Locate the cell with the specified text and output its [x, y] center coordinate. 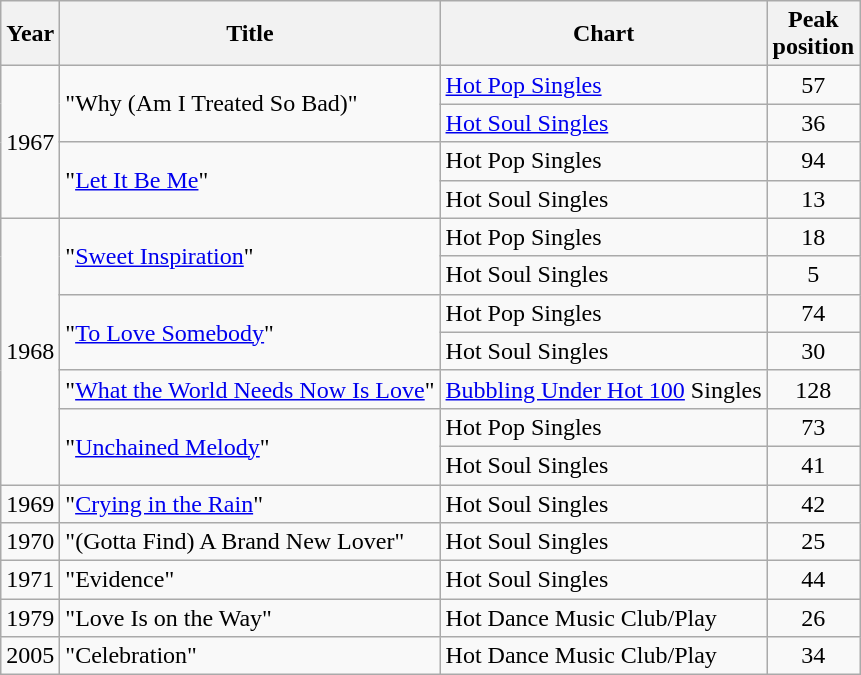
25 [813, 542]
42 [813, 503]
73 [813, 427]
"Why (Am I Treated So Bad)" [250, 104]
1971 [30, 580]
1968 [30, 351]
"Evidence" [250, 580]
"Unchained Melody" [250, 446]
Year [30, 34]
128 [813, 389]
"(Gotta Find) A Brand New Lover" [250, 542]
Title [250, 34]
Bubbling Under Hot 100 Singles [604, 389]
"Sweet Inspiration" [250, 256]
"Love Is on the Way" [250, 618]
74 [813, 313]
1967 [30, 142]
"Celebration" [250, 656]
5 [813, 275]
26 [813, 618]
41 [813, 465]
2005 [30, 656]
1970 [30, 542]
"What the World Needs Now Is Love" [250, 389]
"To Love Somebody" [250, 332]
44 [813, 580]
Chart [604, 34]
13 [813, 199]
1969 [30, 503]
1979 [30, 618]
30 [813, 351]
94 [813, 161]
18 [813, 237]
36 [813, 123]
"Let It Be Me" [250, 180]
Peakposition [813, 34]
"Crying in the Rain" [250, 503]
57 [813, 85]
34 [813, 656]
